Identify which cell holds the provided text, then report its (x, y) central coordinate. 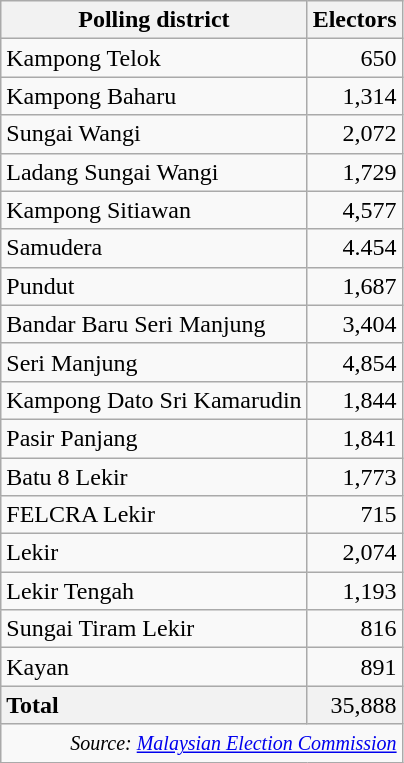
Kayan (154, 667)
1,314 (354, 96)
3,404 (354, 324)
Source: Malaysian Election Commission (202, 743)
4.454 (354, 248)
1,773 (354, 477)
Kampong Baharu (154, 96)
1,687 (354, 286)
Sungai Tiram Lekir (154, 629)
35,888 (354, 705)
Bandar Baru Seri Manjung (154, 324)
1,841 (354, 438)
Kampong Sitiawan (154, 210)
Pasir Panjang (154, 438)
2,074 (354, 553)
Sungai Wangi (154, 134)
Samudera (154, 248)
2,072 (354, 134)
Lekir Tengah (154, 591)
Polling district (154, 20)
Pundut (154, 286)
Kampong Telok (154, 58)
Seri Manjung (154, 362)
Lekir (154, 553)
Ladang Sungai Wangi (154, 172)
FELCRA Lekir (154, 515)
1,729 (354, 172)
650 (354, 58)
891 (354, 667)
816 (354, 629)
1,193 (354, 591)
1,844 (354, 400)
715 (354, 515)
4,854 (354, 362)
Electors (354, 20)
Total (154, 705)
Batu 8 Lekir (154, 477)
Kampong Dato Sri Kamarudin (154, 400)
4,577 (354, 210)
